Scan for the cell matching the given text and deliver its (x, y) coordinate at center. 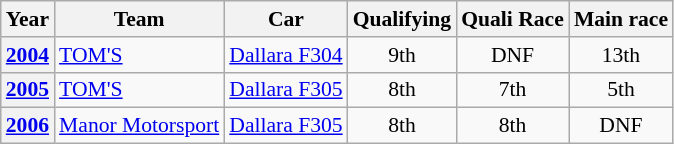
2006 (28, 126)
2004 (28, 55)
Manor Motorsport (139, 126)
9th (402, 55)
Qualifying (402, 19)
Quali Race (512, 19)
7th (512, 90)
Year (28, 19)
Main race (621, 19)
Team (139, 19)
Dallara F304 (286, 55)
5th (621, 90)
2005 (28, 90)
Car (286, 19)
13th (621, 55)
